Return (x, y) of the center of cell containing provided text 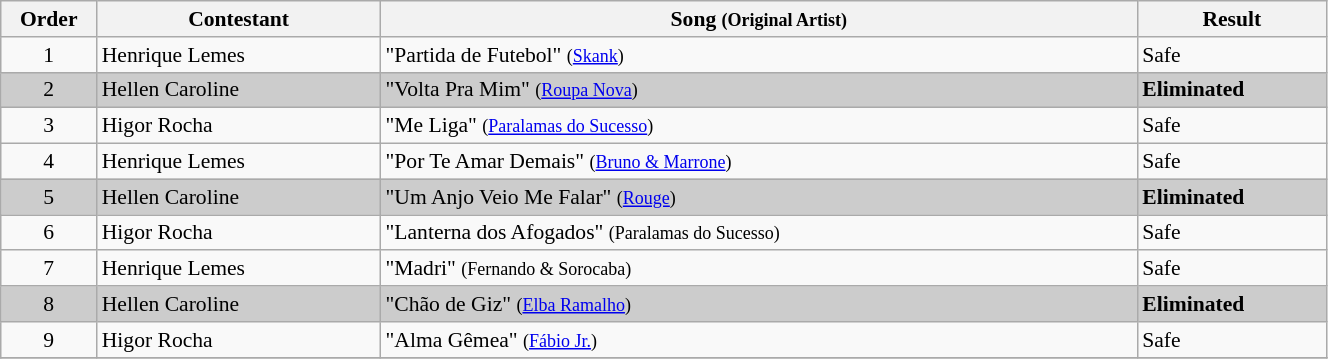
Song (Original Artist) (758, 19)
5 (49, 197)
"Volta Pra Mim" (Roupa Nova) (758, 90)
7 (49, 269)
"Partida de Futebol" (Skank) (758, 55)
"Madri" (Fernando & Sorocaba) (758, 269)
6 (49, 233)
Result (1232, 19)
Contestant (239, 19)
1 (49, 55)
9 (49, 340)
"Por Te Amar Demais" (Bruno & Marrone) (758, 162)
"Alma Gêmea" (Fábio Jr.) (758, 340)
Order (49, 19)
3 (49, 126)
"Lanterna dos Afogados" (Paralamas do Sucesso) (758, 233)
4 (49, 162)
"Chão de Giz" (Elba Ramalho) (758, 304)
"Me Liga" (Paralamas do Sucesso) (758, 126)
2 (49, 90)
"Um Anjo Veio Me Falar" (Rouge) (758, 197)
8 (49, 304)
